For the text-containing cell, return its midpoint in (x, y) coordinate format. 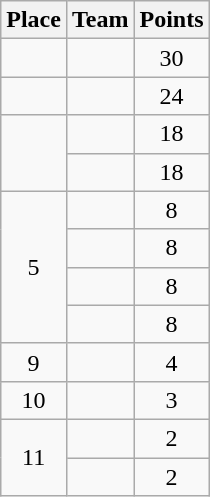
Team (100, 20)
3 (172, 400)
9 (34, 362)
24 (172, 96)
10 (34, 400)
Points (172, 20)
4 (172, 362)
5 (34, 267)
11 (34, 457)
Place (34, 20)
30 (172, 58)
